Identify which cell holds the provided text, then report its (x, y) central coordinate. 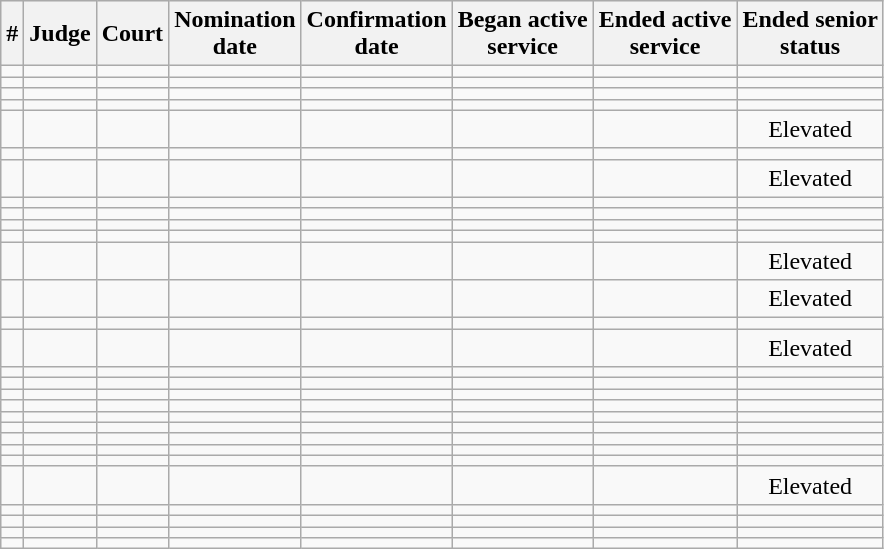
# (12, 34)
Court (132, 34)
Ended seniorstatus (810, 34)
Confirmationdate (376, 34)
Nominationdate (235, 34)
Judge (60, 34)
Began activeservice (522, 34)
Ended activeservice (665, 34)
